Detect which cell encompasses the target text, then output its (X, Y) center coordinate. 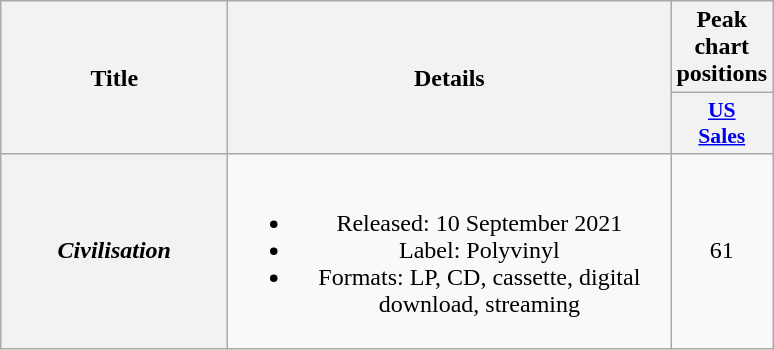
Details (450, 78)
Title (114, 78)
Released: 10 September 2021Label: PolyvinylFormats: LP, CD, cassette, digital download, streaming (450, 251)
USSales (722, 124)
Peak chart positions (722, 47)
Civilisation (114, 251)
61 (722, 251)
